Extract the (X, Y) coordinate from the center of the cell holding the provided text.  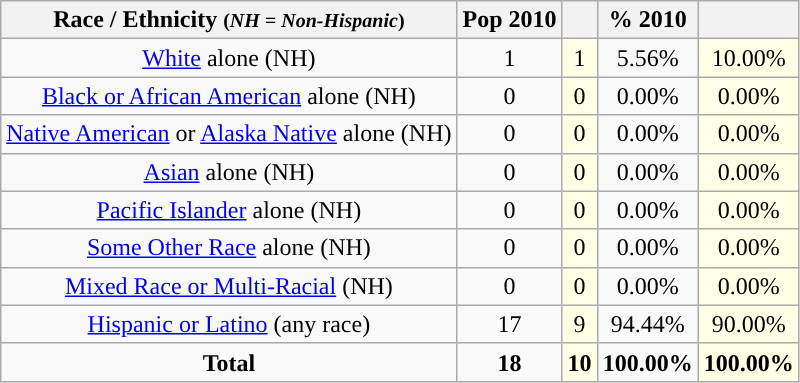
% 2010 (648, 20)
94.44% (648, 324)
5.56% (648, 58)
10 (580, 362)
90.00% (748, 324)
Pacific Islander alone (NH) (229, 210)
10.00% (748, 58)
Mixed Race or Multi-Racial (NH) (229, 286)
Total (229, 362)
Hispanic or Latino (any race) (229, 324)
Black or African American alone (NH) (229, 96)
Pop 2010 (510, 20)
Race / Ethnicity (NH = Non-Hispanic) (229, 20)
17 (510, 324)
Asian alone (NH) (229, 172)
White alone (NH) (229, 58)
Native American or Alaska Native alone (NH) (229, 134)
18 (510, 362)
Some Other Race alone (NH) (229, 248)
9 (580, 324)
